Provide the [X, Y] coordinate of the cell's center where the given text is located.  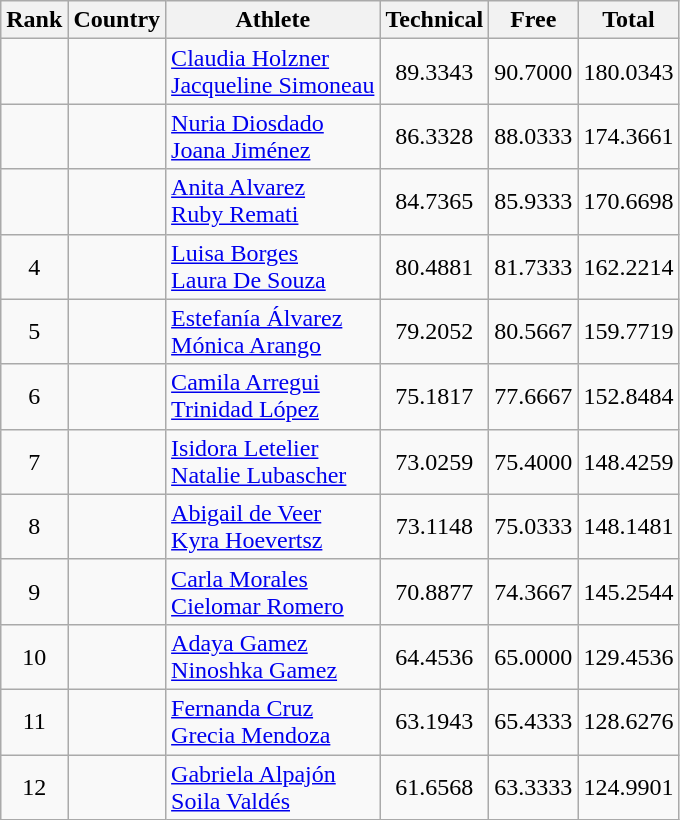
90.7000 [534, 72]
73.0259 [434, 462]
Total [628, 20]
73.1148 [434, 526]
Fernanda CruzGrecia Mendoza [273, 722]
4 [34, 266]
79.2052 [434, 332]
65.4333 [534, 722]
148.1481 [628, 526]
74.3667 [534, 592]
Gabriela AlpajónSoila Valdés [273, 786]
63.1943 [434, 722]
Technical [434, 20]
81.7333 [534, 266]
129.4536 [628, 656]
170.6698 [628, 202]
Country [117, 20]
174.3661 [628, 136]
162.2214 [628, 266]
124.9901 [628, 786]
75.0333 [534, 526]
Adaya GamezNinoshka Gamez [273, 656]
89.3343 [434, 72]
Athlete [273, 20]
7 [34, 462]
86.3328 [434, 136]
Estefanía ÁlvarezMónica Arango [273, 332]
Claudia HolznerJacqueline Simoneau [273, 72]
159.7719 [628, 332]
Free [534, 20]
12 [34, 786]
128.6276 [628, 722]
Rank [34, 20]
Luisa BorgesLaura De Souza [273, 266]
11 [34, 722]
80.5667 [534, 332]
Anita AlvarezRuby Remati [273, 202]
Abigail de VeerKyra Hoevertsz [273, 526]
145.2544 [628, 592]
Carla MoralesCielomar Romero [273, 592]
80.4881 [434, 266]
85.9333 [534, 202]
Camila ArreguiTrinidad López [273, 396]
75.4000 [534, 462]
63.3333 [534, 786]
61.6568 [434, 786]
5 [34, 332]
6 [34, 396]
84.7365 [434, 202]
9 [34, 592]
8 [34, 526]
65.0000 [534, 656]
10 [34, 656]
Nuria DiosdadoJoana Jiménez [273, 136]
88.0333 [534, 136]
148.4259 [628, 462]
180.0343 [628, 72]
75.1817 [434, 396]
70.8877 [434, 592]
Isidora LetelierNatalie Lubascher [273, 462]
64.4536 [434, 656]
152.8484 [628, 396]
77.6667 [534, 396]
